Identify which cell holds the provided text, then report its (X, Y) central coordinate. 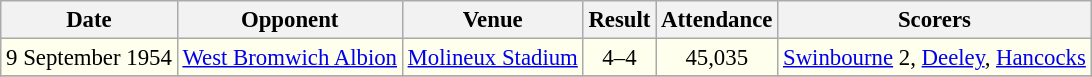
Venue (492, 20)
Date (89, 20)
Opponent (290, 20)
Attendance (717, 20)
Result (620, 20)
45,035 (717, 58)
Swinbourne 2, Deeley, Hancocks (934, 58)
9 September 1954 (89, 58)
West Bromwich Albion (290, 58)
Scorers (934, 20)
4–4 (620, 58)
Molineux Stadium (492, 58)
